Find where the given text appears and provide that cell's center as (x, y) coordinate. 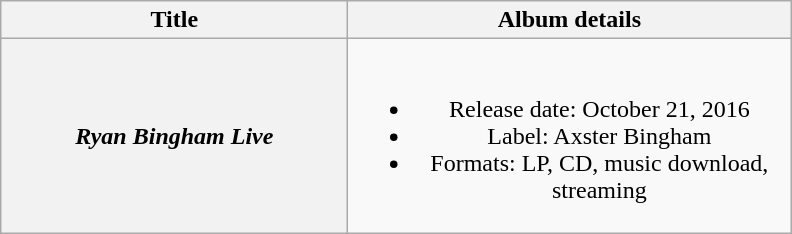
Release date: October 21, 2016Label: Axster BinghamFormats: LP, CD, music download, streaming (570, 136)
Ryan Bingham Live (174, 136)
Album details (570, 20)
Title (174, 20)
